Capture the cell that displays the provided text and extract its [x, y] central coordinate. 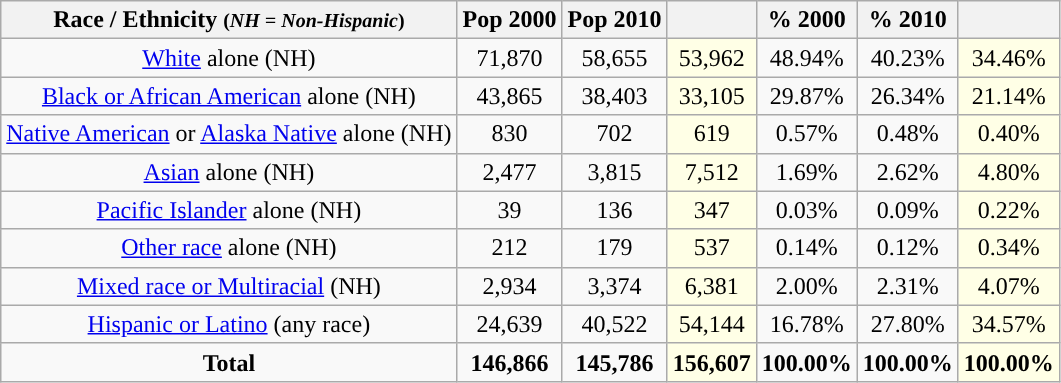
43,865 [510, 96]
4.80% [1008, 172]
34.46% [1008, 58]
Pop 2010 [614, 20]
0.40% [1008, 134]
0.22% [1008, 210]
40.23% [908, 58]
21.14% [1008, 96]
24,639 [510, 324]
2.00% [806, 286]
Pop 2000 [510, 20]
6,381 [712, 286]
58,655 [614, 58]
7,512 [712, 172]
0.09% [908, 210]
27.80% [908, 324]
179 [614, 248]
54,144 [712, 324]
3,374 [614, 286]
Asian alone (NH) [229, 172]
3,815 [614, 172]
0.57% [806, 134]
% 2000 [806, 20]
2,477 [510, 172]
% 2010 [908, 20]
2.62% [908, 172]
146,866 [510, 362]
702 [614, 134]
145,786 [614, 362]
Mixed race or Multiracial (NH) [229, 286]
0.12% [908, 248]
830 [510, 134]
537 [712, 248]
619 [712, 134]
Pacific Islander alone (NH) [229, 210]
16.78% [806, 324]
Race / Ethnicity (NH = Non-Hispanic) [229, 20]
347 [712, 210]
29.87% [806, 96]
Total [229, 362]
0.34% [1008, 248]
4.07% [1008, 286]
26.34% [908, 96]
38,403 [614, 96]
Other race alone (NH) [229, 248]
39 [510, 210]
156,607 [712, 362]
212 [510, 248]
White alone (NH) [229, 58]
0.03% [806, 210]
1.69% [806, 172]
2,934 [510, 286]
40,522 [614, 324]
136 [614, 210]
48.94% [806, 58]
0.14% [806, 248]
34.57% [1008, 324]
53,962 [712, 58]
2.31% [908, 286]
33,105 [712, 96]
71,870 [510, 58]
Hispanic or Latino (any race) [229, 324]
0.48% [908, 134]
Native American or Alaska Native alone (NH) [229, 134]
Black or African American alone (NH) [229, 96]
